For the text-containing cell, return its midpoint in [x, y] coordinate format. 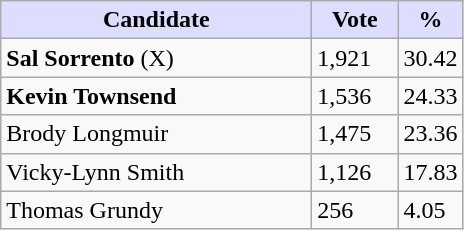
Candidate [156, 20]
24.33 [430, 96]
1,921 [355, 58]
1,536 [355, 96]
1,126 [355, 172]
Sal Sorrento (X) [156, 58]
Kevin Townsend [156, 96]
Vote [355, 20]
Vicky-Lynn Smith [156, 172]
Thomas Grundy [156, 210]
1,475 [355, 134]
Brody Longmuir [156, 134]
4.05 [430, 210]
23.36 [430, 134]
256 [355, 210]
17.83 [430, 172]
30.42 [430, 58]
% [430, 20]
